Return (X, Y) of the center of cell containing provided text 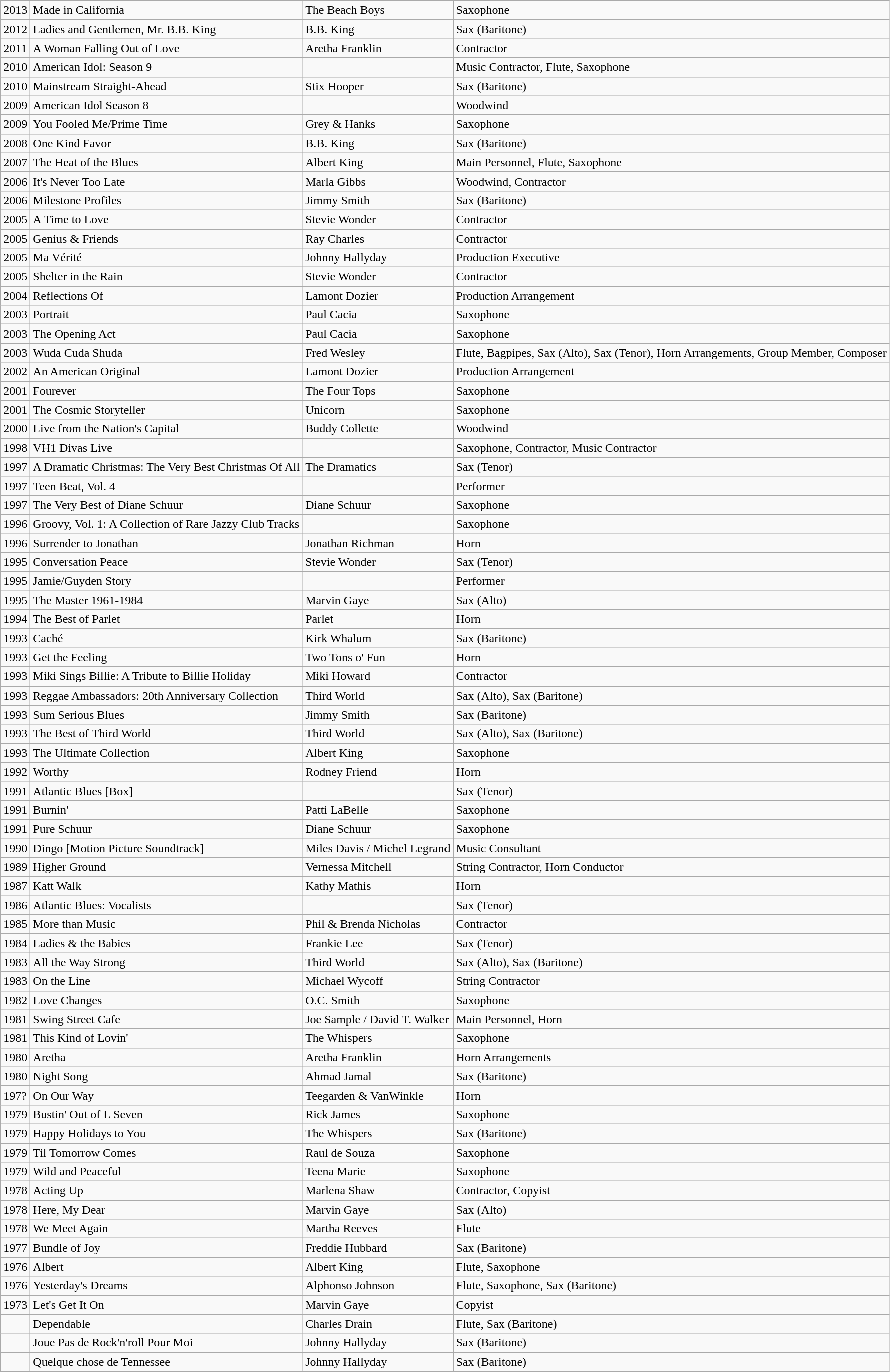
Wuda Cuda Shuda (166, 353)
The Dramatics (378, 467)
Joue Pas de Rock'n'roll Pour Moi (166, 1343)
Conversation Peace (166, 562)
1977 (15, 1248)
Milestone Profiles (166, 200)
Kathy Mathis (378, 886)
We Meet Again (166, 1229)
String Contractor (671, 981)
Miles Davis / Michel Legrand (378, 848)
Sum Serious Blues (166, 715)
The Opening Act (166, 334)
Worthy (166, 772)
Jonathan Richman (378, 543)
Bustin' Out of L Seven (166, 1114)
Flute, Saxophone, Sax (Baritone) (671, 1286)
Flute, Sax (Baritone) (671, 1324)
Aretha (166, 1057)
Patti LaBelle (378, 810)
Fred Wesley (378, 353)
Rick James (378, 1114)
String Contractor, Horn Conductor (671, 867)
You Fooled Me/Prime Time (166, 124)
Portrait (166, 315)
Charles Drain (378, 1324)
Buddy Collette (378, 429)
Raul de Souza (378, 1152)
An American Original (166, 372)
1985 (15, 924)
The Best of Third World (166, 734)
Unicorn (378, 410)
2004 (15, 296)
Alphonso Johnson (378, 1286)
Horn Arrangements (671, 1057)
The Four Tops (378, 391)
1973 (15, 1305)
Made in California (166, 10)
Stix Hooper (378, 86)
More than Music (166, 924)
1982 (15, 1000)
1990 (15, 848)
2013 (15, 10)
Happy Holidays to You (166, 1133)
Wild and Peaceful (166, 1172)
The Best of Parlet (166, 619)
All the Way Strong (166, 962)
Katt Walk (166, 886)
On the Line (166, 981)
Martha Reeves (378, 1229)
2008 (15, 143)
Quelque chose de Tennessee (166, 1362)
Caché (166, 638)
Miki Howard (378, 676)
Teegarden & VanWinkle (378, 1095)
Surrender to Jonathan (166, 543)
Saxophone, Contractor, Music Contractor (671, 448)
Rodney Friend (378, 772)
Love Changes (166, 1000)
The Cosmic Storyteller (166, 410)
Freddie Hubbard (378, 1248)
Reflections Of (166, 296)
Copyist (671, 1305)
One Kind Favor (166, 143)
Groovy, Vol. 1: A Collection of Rare Jazzy Club Tracks (166, 524)
Production Executive (671, 258)
2000 (15, 429)
Here, My Dear (166, 1210)
Ladies and Gentlemen, Mr. B.B. King (166, 29)
It's Never Too Late (166, 181)
Flute, Bagpipes, Sax (Alto), Sax (Tenor), Horn Arrangements, Group Member, Composer (671, 353)
Music Contractor, Flute, Saxophone (671, 67)
Teen Beat, Vol. 4 (166, 486)
Til Tomorrow Comes (166, 1152)
2007 (15, 162)
Burnin' (166, 810)
Two Tons o' Fun (378, 657)
1989 (15, 867)
1987 (15, 886)
Fourever (166, 391)
American Idol: Season 9 (166, 67)
A Woman Falling Out of Love (166, 48)
1998 (15, 448)
Woodwind, Contractor (671, 181)
On Our Way (166, 1095)
Live from the Nation's Capital (166, 429)
The Heat of the Blues (166, 162)
Flute (671, 1229)
Marla Gibbs (378, 181)
Main Personnel, Horn (671, 1019)
Flute, Saxophone (671, 1267)
Main Personnel, Flute, Saxophone (671, 162)
2012 (15, 29)
1994 (15, 619)
Yesterday's Dreams (166, 1286)
Higher Ground (166, 867)
Mainstream Straight-Ahead (166, 86)
O.C. Smith (378, 1000)
Teena Marie (378, 1172)
Acting Up (166, 1191)
Contractor, Copyist (671, 1191)
Let's Get It On (166, 1305)
Vernessa Mitchell (378, 867)
Bundle of Joy (166, 1248)
Marlena Shaw (378, 1191)
A Time to Love (166, 219)
Dingo [Motion Picture Soundtrack] (166, 848)
Dependable (166, 1324)
Albert (166, 1267)
197? (15, 1095)
Parlet (378, 619)
Miki Sings Billie: A Tribute to Billie Holiday (166, 676)
Ma Vérité (166, 258)
Ladies & the Babies (166, 943)
Swing Street Cafe (166, 1019)
Phil & Brenda Nicholas (378, 924)
Atlantic Blues: Vocalists (166, 905)
Genius & Friends (166, 239)
Grey & Hanks (378, 124)
Ahmad Jamal (378, 1076)
The Beach Boys (378, 10)
A Dramatic Christmas: The Very Best Christmas Of All (166, 467)
Pure Schuur (166, 829)
VH1 Divas Live (166, 448)
Michael Wycoff (378, 981)
Jamie/Guyden Story (166, 581)
1984 (15, 943)
Night Song (166, 1076)
1992 (15, 772)
American Idol Season 8 (166, 105)
2011 (15, 48)
The Ultimate Collection (166, 753)
Atlantic Blues [Box] (166, 791)
Joe Sample / David T. Walker (378, 1019)
The Master 1961-1984 (166, 600)
1986 (15, 905)
Reggae Ambassadors: 20th Anniversary Collection (166, 696)
Shelter in the Rain (166, 277)
Kirk Whalum (378, 638)
The Very Best of Diane Schuur (166, 505)
Music Consultant (671, 848)
2002 (15, 372)
Get the Feeling (166, 657)
Ray Charles (378, 239)
Frankie Lee (378, 943)
This Kind of Lovin' (166, 1038)
